Detect which cell encompasses the target text, then output its (X, Y) center coordinate. 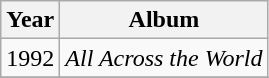
Year (30, 20)
All Across the World (164, 58)
Album (164, 20)
1992 (30, 58)
